Extract the (x, y) coordinate from the center of the cell holding the provided text.  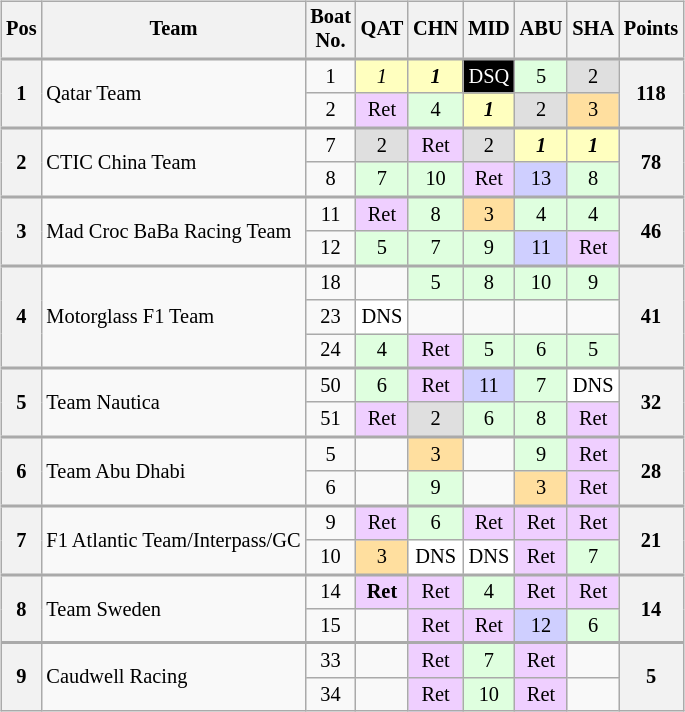
23 (330, 317)
CTIC China Team (173, 162)
F1 Atlantic Team/Interpass/GC (173, 540)
18 (330, 282)
CHN (436, 30)
DSQ (489, 76)
SHA (593, 30)
Points (651, 30)
118 (651, 94)
78 (651, 162)
Pos (21, 30)
BoatNo. (330, 30)
33 (330, 660)
QAT (382, 30)
Team Abu Dhabi (173, 472)
24 (330, 351)
Mad Croc BaBa Racing Team (173, 232)
21 (651, 540)
Team Sweden (173, 608)
13 (542, 179)
Team (173, 30)
15 (330, 626)
34 (330, 695)
32 (651, 402)
Motorglass F1 Team (173, 316)
41 (651, 316)
51 (330, 419)
Caudwell Racing (173, 677)
Qatar Team (173, 94)
ABU (542, 30)
50 (330, 385)
MID (489, 30)
28 (651, 472)
46 (651, 232)
Team Nautica (173, 402)
